Identify which cell holds the provided text, then report its [X, Y] central coordinate. 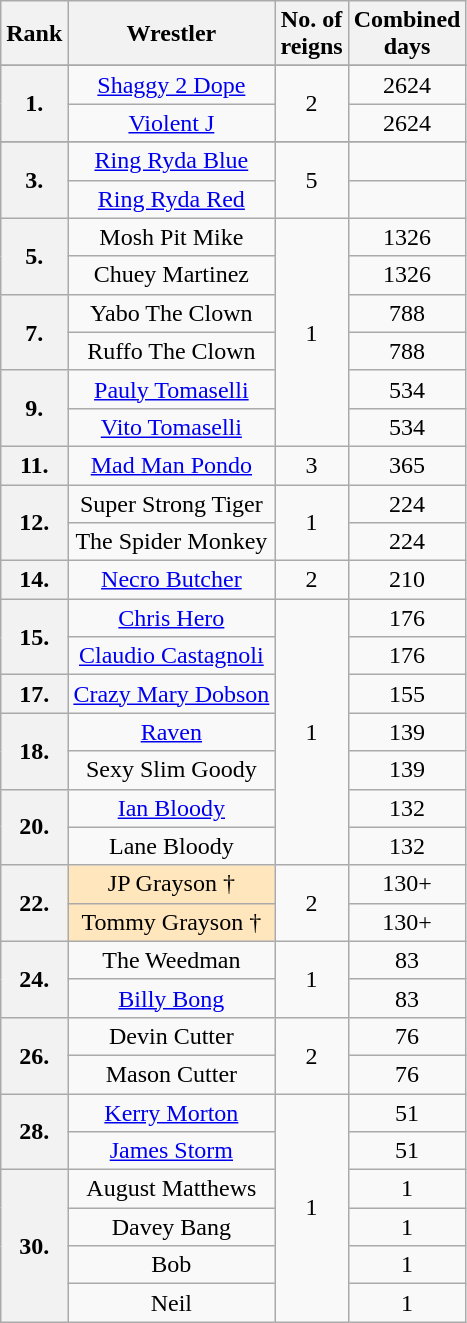
Mason Cutter [172, 1074]
24. [34, 979]
Chuey Martinez [172, 275]
Bob [172, 1265]
The Spider Monkey [172, 542]
James Storm [172, 1151]
365 [407, 465]
Super Strong Tiger [172, 503]
Ian Bloody [172, 808]
The Weedman [172, 960]
Wrestler [172, 34]
Shaggy 2 Dope [172, 85]
26. [34, 1055]
7. [34, 332]
Vito Tomaselli [172, 427]
3. [34, 180]
Davey Bang [172, 1227]
17. [34, 694]
5. [34, 256]
JP Grayson † [172, 884]
Sexy Slim Goody [172, 770]
14. [34, 580]
Billy Bong [172, 998]
12. [34, 522]
Raven [172, 732]
Combineddays [407, 34]
22. [34, 903]
Crazy Mary Dobson [172, 694]
Pauly Tomaselli [172, 389]
1. [34, 104]
Necro Butcher [172, 580]
Violent J [172, 123]
155 [407, 694]
Rank [34, 34]
Kerry Morton [172, 1113]
20. [34, 827]
Ring Ryda Blue [172, 161]
Neil [172, 1303]
11. [34, 465]
Mosh Pit Mike [172, 237]
5 [312, 180]
Lane Bloody [172, 846]
30. [34, 1246]
Devin Cutter [172, 1036]
Mad Man Pondo [172, 465]
No. ofreigns [312, 34]
Tommy Grayson † [172, 922]
Claudio Castagnoli [172, 656]
9. [34, 408]
15. [34, 637]
August Matthews [172, 1189]
18. [34, 751]
210 [407, 580]
28. [34, 1132]
Yabo The Clown [172, 313]
3 [312, 465]
Ruffo The Clown [172, 351]
Ring Ryda Red [172, 199]
Chris Hero [172, 618]
